Output the (X, Y) coordinate of the center of the cell containing the given text.  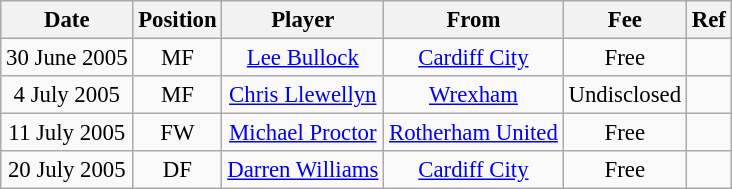
Player (303, 20)
11 July 2005 (67, 133)
Ref (708, 20)
30 June 2005 (67, 58)
FW (178, 133)
Darren Williams (303, 170)
Lee Bullock (303, 58)
Position (178, 20)
DF (178, 170)
Undisclosed (624, 95)
Chris Llewellyn (303, 95)
Michael Proctor (303, 133)
Date (67, 20)
From (474, 20)
Rotherham United (474, 133)
Fee (624, 20)
20 July 2005 (67, 170)
4 July 2005 (67, 95)
Wrexham (474, 95)
